Locate the cell with the specified text and output its (x, y) center coordinate. 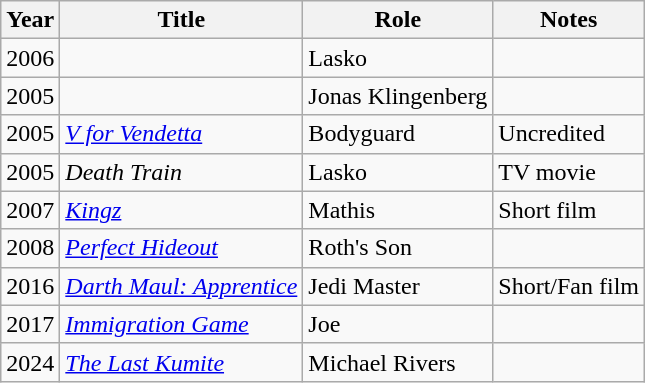
2024 (30, 362)
2016 (30, 286)
Jonas Klingenberg (398, 96)
Roth's Son (398, 248)
Death Train (182, 172)
Mathis (398, 210)
Year (30, 20)
Immigration Game (182, 324)
2017 (30, 324)
Uncredited (569, 134)
Jedi Master (398, 286)
2008 (30, 248)
2007 (30, 210)
2006 (30, 58)
Joe (398, 324)
Perfect Hideout (182, 248)
Title (182, 20)
Role (398, 20)
Short/Fan film (569, 286)
Kingz (182, 210)
Darth Maul: Apprentice (182, 286)
Michael Rivers (398, 362)
The Last Kumite (182, 362)
TV movie (569, 172)
Bodyguard (398, 134)
V for Vendetta (182, 134)
Short film (569, 210)
Notes (569, 20)
